Capture the cell that displays the provided text and extract its (x, y) central coordinate. 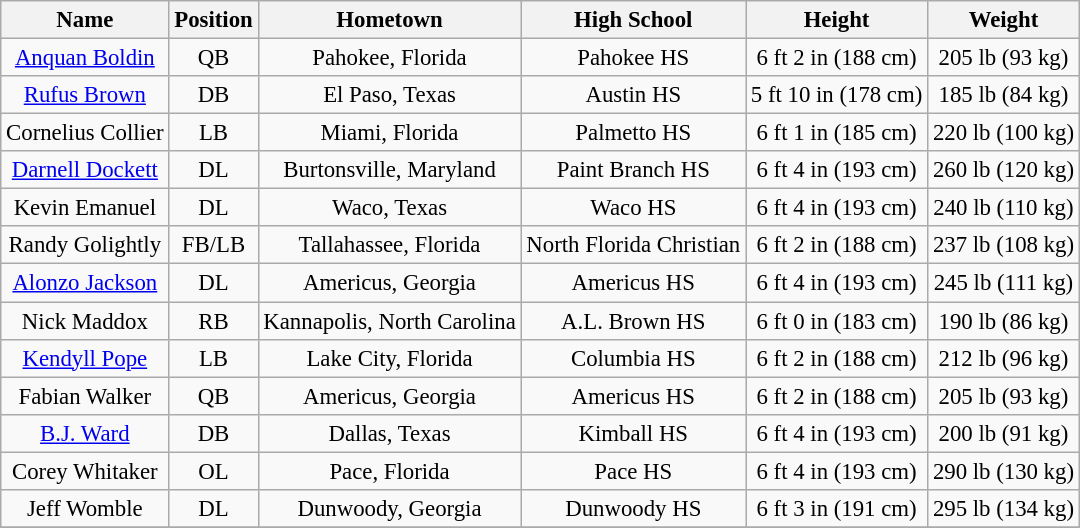
Kannapolis, North Carolina (390, 321)
212 lb (96 kg) (1004, 358)
6 ft 0 in (183 cm) (837, 321)
High School (633, 20)
Hometown (390, 20)
OL (214, 471)
Waco, Texas (390, 208)
Pahokee, Florida (390, 58)
Randy Golightly (85, 245)
295 lb (134 kg) (1004, 509)
Position (214, 20)
Rufus Brown (85, 95)
Dunwoody HS (633, 509)
Palmetto HS (633, 133)
245 lb (111 kg) (1004, 283)
Name (85, 20)
Height (837, 20)
North Florida Christian (633, 245)
290 lb (130 kg) (1004, 471)
RB (214, 321)
Alonzo Jackson (85, 283)
260 lb (120 kg) (1004, 170)
Cornelius Collier (85, 133)
Darnell Dockett (85, 170)
FB/LB (214, 245)
Pace, Florida (390, 471)
Anquan Boldin (85, 58)
6 ft 1 in (185 cm) (837, 133)
Tallahassee, Florida (390, 245)
237 lb (108 kg) (1004, 245)
Weight (1004, 20)
Kendyll Pope (85, 358)
Columbia HS (633, 358)
190 lb (86 kg) (1004, 321)
Austin HS (633, 95)
Paint Branch HS (633, 170)
Dallas, Texas (390, 433)
B.J. Ward (85, 433)
220 lb (100 kg) (1004, 133)
Pahokee HS (633, 58)
Burtonsville, Maryland (390, 170)
Kimball HS (633, 433)
Waco HS (633, 208)
240 lb (110 kg) (1004, 208)
Fabian Walker (85, 396)
6 ft 3 in (191 cm) (837, 509)
Miami, Florida (390, 133)
200 lb (91 kg) (1004, 433)
Pace HS (633, 471)
Jeff Womble (85, 509)
El Paso, Texas (390, 95)
Lake City, Florida (390, 358)
5 ft 10 in (178 cm) (837, 95)
Dunwoody, Georgia (390, 509)
A.L. Brown HS (633, 321)
Nick Maddox (85, 321)
Kevin Emanuel (85, 208)
Corey Whitaker (85, 471)
185 lb (84 kg) (1004, 95)
